Capture the cell that displays the provided text and extract its [x, y] central coordinate. 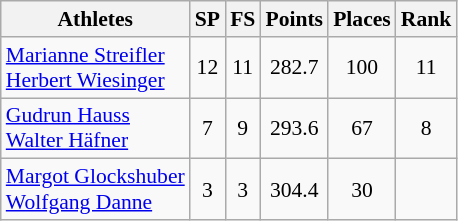
Rank [426, 19]
30 [362, 190]
9 [242, 128]
FS [242, 19]
Margot GlockshuberWolfgang Danne [96, 190]
304.4 [294, 190]
Marianne StreiflerHerbert Wiesinger [96, 68]
293.6 [294, 128]
282.7 [294, 68]
Places [362, 19]
8 [426, 128]
67 [362, 128]
100 [362, 68]
Points [294, 19]
12 [208, 68]
Gudrun HaussWalter Häfner [96, 128]
Athletes [96, 19]
7 [208, 128]
SP [208, 19]
